Return [x, y] of the center of cell containing provided text 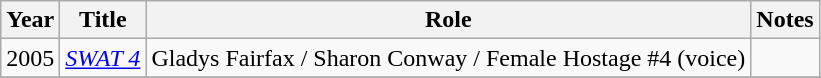
2005 [30, 58]
Title [103, 20]
Gladys Fairfax / Sharon Conway / Female Hostage #4 (voice) [448, 58]
Role [448, 20]
Year [30, 20]
SWAT 4 [103, 58]
Notes [785, 20]
